Provide the [x, y] coordinate of the cell's center where the given text is located.  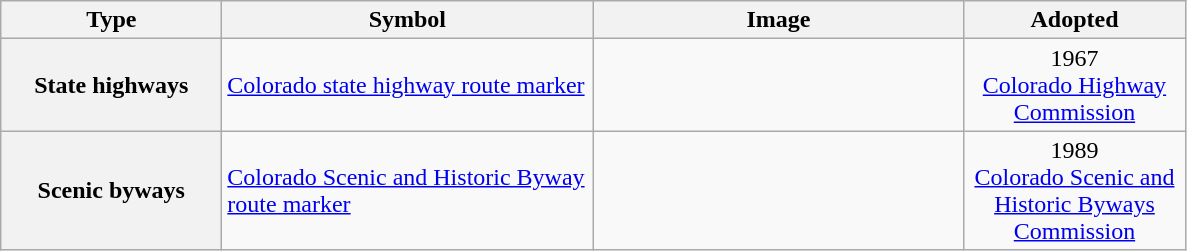
State highways [112, 85]
Adopted [1074, 20]
Type [112, 20]
Colorado state highway route marker [408, 85]
Symbol [408, 20]
1989Colorado Scenic and Historic Byways Commission [1074, 190]
1967Colorado Highway Commission [1074, 85]
Scenic byways [112, 190]
Colorado Scenic and Historic Byway route marker [408, 190]
Image [778, 20]
